Identify which cell holds the provided text, then report its [X, Y] central coordinate. 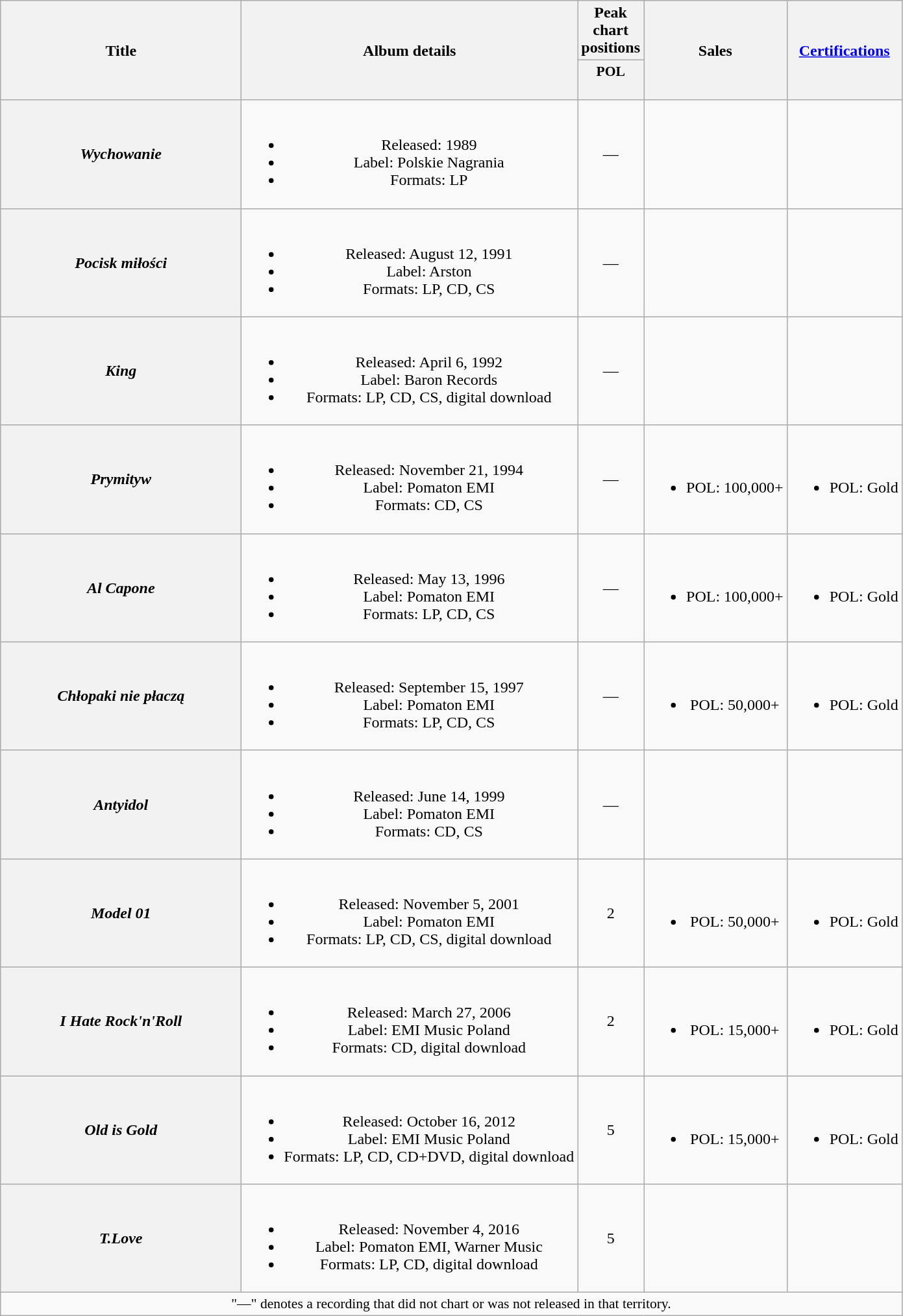
Released: October 16, 2012Label: EMI Music PolandFormats: LP, CD, CD+DVD, digital download [410, 1130]
Wychowanie [121, 154]
Album details [410, 51]
Released: November 21, 1994Label: Pomaton EMIFormats: CD, CS [410, 479]
King [121, 371]
Released: 1989Label: Polskie NagraniaFormats: LP [410, 154]
Model 01 [121, 912]
Released: April 6, 1992Label: Baron RecordsFormats: LP, CD, CS, digital download [410, 371]
POL [611, 80]
Released: June 14, 1999Label: Pomaton EMIFormats: CD, CS [410, 805]
Released: March 27, 2006Label: EMI Music PolandFormats: CD, digital download [410, 1021]
I Hate Rock'n'Roll [121, 1021]
Released: November 4, 2016Label: Pomaton EMI, Warner MusicFormats: LP, CD, digital download [410, 1238]
Antyidol [121, 805]
Sales [715, 51]
Chłopaki nie płaczą [121, 696]
Certifications [844, 51]
Released: September 15, 1997Label: Pomaton EMIFormats: LP, CD, CS [410, 696]
T.Love [121, 1238]
Old is Gold [121, 1130]
Al Capone [121, 588]
Title [121, 51]
"—" denotes a recording that did not chart or was not released in that territory. [451, 1304]
Released: May 13, 1996Label: Pomaton EMIFormats: LP, CD, CS [410, 588]
Released: August 12, 1991Label: ArstonFormats: LP, CD, CS [410, 262]
Prymityw [121, 479]
Pocisk miłości [121, 262]
Peak chart positions [611, 30]
Released: November 5, 2001Label: Pomaton EMIFormats: LP, CD, CS, digital download [410, 912]
